Extract the (X, Y) coordinate from the center of the cell holding the provided text.  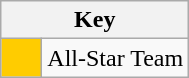
All-Star Team (116, 58)
Key (95, 20)
